Determine the [x, y] coordinate at the center of the cell enclosing the given text.  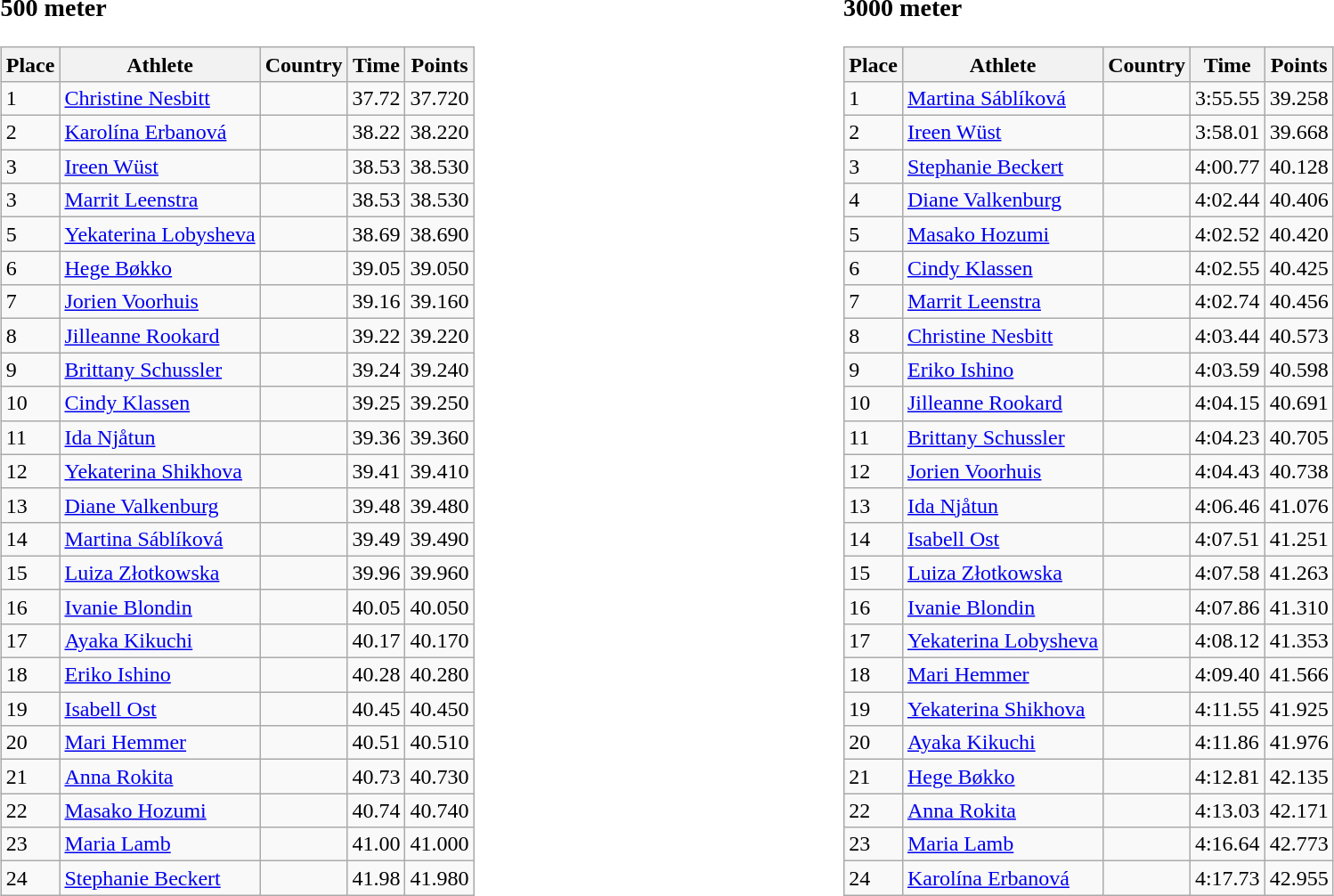
39.48 [376, 505]
39.050 [440, 268]
4:00.77 [1227, 167]
3:55.55 [1227, 98]
39.240 [440, 370]
40.280 [440, 675]
4:08.12 [1227, 640]
39.668 [1298, 133]
4:04.15 [1227, 403]
40.28 [376, 675]
39.410 [440, 471]
39.160 [440, 302]
40.45 [376, 709]
41.98 [376, 878]
39.490 [440, 539]
42.171 [1298, 810]
41.566 [1298, 675]
40.050 [440, 607]
42.955 [1298, 878]
4 [874, 200]
40.425 [1298, 268]
40.406 [1298, 200]
39.24 [376, 370]
41.976 [1298, 743]
40.573 [1298, 336]
40.738 [1298, 471]
4:16.64 [1227, 844]
38.22 [376, 133]
4:07.51 [1227, 539]
40.51 [376, 743]
39.36 [376, 437]
39.480 [440, 505]
40.740 [440, 810]
4:07.58 [1227, 573]
40.730 [440, 777]
4:13.03 [1227, 810]
37.72 [376, 98]
40.510 [440, 743]
40.05 [376, 607]
40.598 [1298, 370]
4:06.46 [1227, 505]
40.170 [440, 640]
40.456 [1298, 302]
4:17.73 [1227, 878]
38.69 [376, 234]
4:12.81 [1227, 777]
4:02.55 [1227, 268]
42.773 [1298, 844]
40.17 [376, 640]
41.925 [1298, 709]
39.25 [376, 403]
39.22 [376, 336]
4:11.55 [1227, 709]
4:04.43 [1227, 471]
39.360 [440, 437]
41.000 [440, 844]
39.41 [376, 471]
38.220 [440, 133]
38.690 [440, 234]
4:03.44 [1227, 336]
41.980 [440, 878]
39.220 [440, 336]
39.960 [440, 573]
40.450 [440, 709]
41.076 [1298, 505]
3:58.01 [1227, 133]
39.250 [440, 403]
40.691 [1298, 403]
41.310 [1298, 607]
39.258 [1298, 98]
40.73 [376, 777]
40.74 [376, 810]
39.05 [376, 268]
39.49 [376, 539]
41.263 [1298, 573]
4:03.59 [1227, 370]
41.251 [1298, 539]
4:02.52 [1227, 234]
37.720 [440, 98]
4:02.44 [1227, 200]
39.16 [376, 302]
4:04.23 [1227, 437]
4:11.86 [1227, 743]
4:09.40 [1227, 675]
41.00 [376, 844]
42.135 [1298, 777]
40.705 [1298, 437]
4:02.74 [1227, 302]
4:07.86 [1227, 607]
40.128 [1298, 167]
39.96 [376, 573]
41.353 [1298, 640]
40.420 [1298, 234]
